Capture the cell that displays the provided text and extract its (x, y) central coordinate. 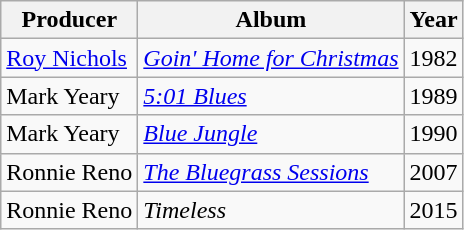
The Bluegrass Sessions (271, 172)
Year (434, 20)
2007 (434, 172)
Timeless (271, 210)
Goin' Home for Christmas (271, 58)
1990 (434, 134)
Roy Nichols (70, 58)
Blue Jungle (271, 134)
2015 (434, 210)
1989 (434, 96)
Album (271, 20)
5:01 Blues (271, 96)
Producer (70, 20)
1982 (434, 58)
